From the cell containing the given text, extract its center point as (x, y) coordinate. 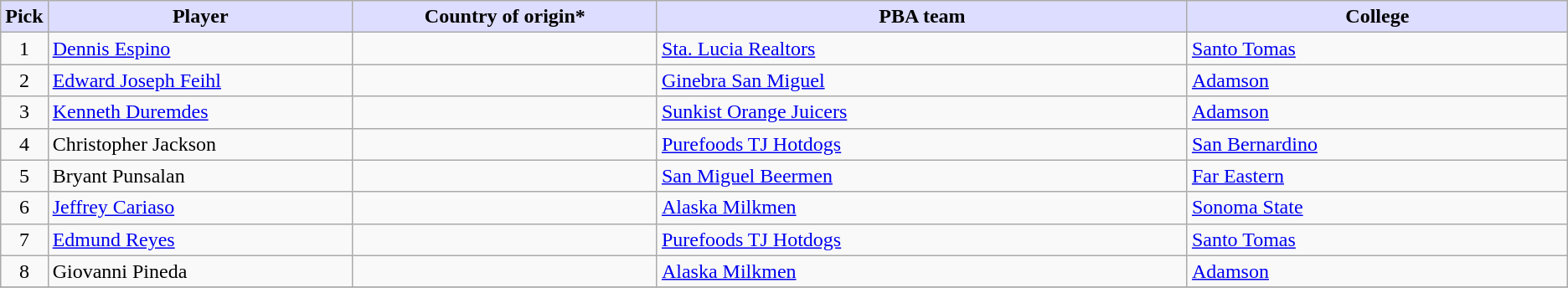
4 (24, 144)
Sonoma State (1377, 208)
Country of origin* (504, 17)
2 (24, 80)
Dennis Espino (200, 49)
Giovanni Pineda (200, 271)
Christopher Jackson (200, 144)
San Miguel Beermen (921, 176)
6 (24, 208)
Kenneth Duremdes (200, 112)
Edmund Reyes (200, 239)
Sta. Lucia Realtors (921, 49)
Sunkist Orange Juicers (921, 112)
3 (24, 112)
College (1377, 17)
San Bernardino (1377, 144)
1 (24, 49)
Ginebra San Miguel (921, 80)
Bryant Punsalan (200, 176)
Jeffrey Cariaso (200, 208)
PBA team (921, 17)
5 (24, 176)
Pick (24, 17)
7 (24, 239)
Edward Joseph Feihl (200, 80)
Player (200, 17)
8 (24, 271)
Far Eastern (1377, 176)
